Search for the cell housing the specified text and yield its (x, y) center coordinate. 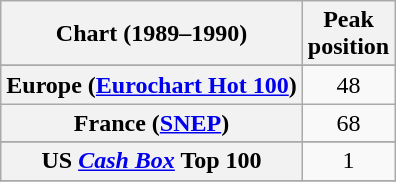
US Cash Box Top 100 (152, 161)
Chart (1989–1990) (152, 34)
Europe (Eurochart Hot 100) (152, 85)
1 (348, 161)
68 (348, 123)
Peakposition (348, 34)
France (SNEP) (152, 123)
48 (348, 85)
